Detect which cell encompasses the target text, then output its (x, y) center coordinate. 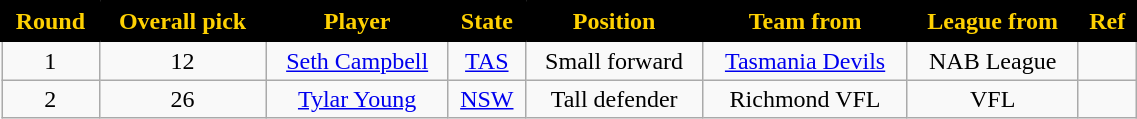
Tasmania Devils (805, 60)
Ref (1107, 22)
NSW (486, 99)
Tylar Young (357, 99)
Tall defender (614, 99)
Position (614, 22)
26 (182, 99)
12 (182, 60)
Overall pick (182, 22)
Round (51, 22)
Richmond VFL (805, 99)
Seth Campbell (357, 60)
League from (992, 22)
Small forward (614, 60)
TAS (486, 60)
Player (357, 22)
NAB League (992, 60)
2 (51, 99)
Team from (805, 22)
1 (51, 60)
State (486, 22)
VFL (992, 99)
